Pinpoint the cell where the given text exists, returning its (x, y) midpoint coordinate. 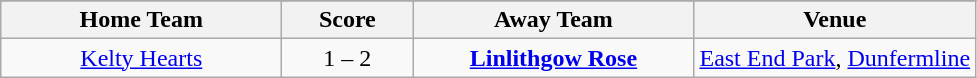
Away Team (554, 20)
Linlithgow Rose (554, 58)
1 – 2 (348, 58)
Score (348, 20)
Kelty Hearts (142, 58)
Venue (835, 20)
East End Park, Dunfermline (835, 58)
Home Team (142, 20)
